Pinpoint the cell where the given text exists, returning its (X, Y) midpoint coordinate. 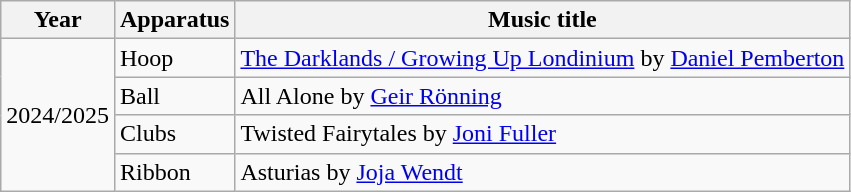
Twisted Fairytales by Joni Fuller (542, 134)
Clubs (174, 134)
Hoop (174, 58)
All Alone by Geir Rönning (542, 96)
The Darklands / Growing Up Londinium by Daniel Pemberton (542, 58)
Apparatus (174, 20)
Asturias by Joja Wendt (542, 172)
Music title (542, 20)
Ribbon (174, 172)
2024/2025 (58, 115)
Year (58, 20)
Ball (174, 96)
